Pinpoint the cell where the given text exists, returning its [X, Y] midpoint coordinate. 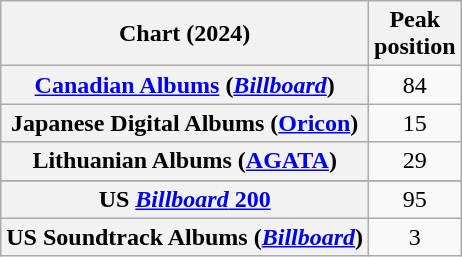
Peakposition [415, 34]
Lithuanian Albums (AGATA) [185, 161]
US Soundtrack Albums (Billboard) [185, 237]
US Billboard 200 [185, 199]
95 [415, 199]
84 [415, 85]
3 [415, 237]
Canadian Albums (Billboard) [185, 85]
Chart (2024) [185, 34]
Japanese Digital Albums (Oricon) [185, 123]
29 [415, 161]
15 [415, 123]
